Search for the cell housing the specified text and yield its [x, y] center coordinate. 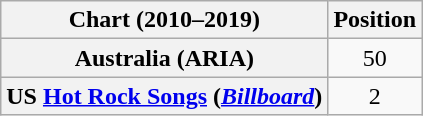
50 [375, 58]
Australia (ARIA) [164, 58]
2 [375, 96]
US Hot Rock Songs (Billboard) [164, 96]
Chart (2010–2019) [164, 20]
Position [375, 20]
